Pinpoint the cell where the given text exists, returning its (x, y) midpoint coordinate. 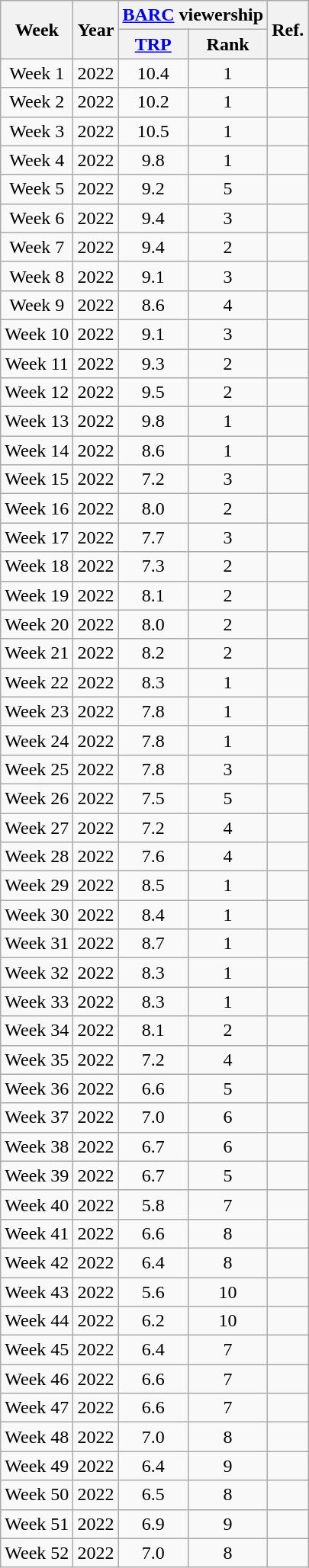
Week 20 (37, 624)
Week 46 (37, 1379)
8.4 (153, 915)
10.4 (153, 73)
Week 34 (37, 1031)
Week 30 (37, 915)
Week 37 (37, 1117)
Week 15 (37, 479)
Week 35 (37, 1060)
Week 8 (37, 276)
Week 10 (37, 334)
Week 16 (37, 508)
Week 45 (37, 1350)
7.6 (153, 857)
Week 22 (37, 682)
Ref. (288, 30)
Week 29 (37, 886)
7.5 (153, 798)
7.7 (153, 537)
Week 3 (37, 131)
Week 26 (37, 798)
Week 7 (37, 247)
Week 5 (37, 189)
Week 13 (37, 422)
Week 23 (37, 711)
Week 52 (37, 1553)
Week 1 (37, 73)
Week 9 (37, 305)
8.2 (153, 653)
Week 12 (37, 393)
9.5 (153, 393)
Week 38 (37, 1146)
Week 17 (37, 537)
Week 25 (37, 769)
5.6 (153, 1292)
Week 48 (37, 1437)
Week 43 (37, 1292)
Week 33 (37, 1002)
Week 4 (37, 160)
5.8 (153, 1204)
Week 28 (37, 857)
9.3 (153, 364)
Week 41 (37, 1233)
Week 31 (37, 944)
Week 32 (37, 973)
8.5 (153, 886)
Week 50 (37, 1495)
Week 2 (37, 102)
6.5 (153, 1495)
Week 11 (37, 364)
Week 27 (37, 827)
Week 47 (37, 1408)
TRP (153, 44)
Week 24 (37, 740)
6.2 (153, 1321)
Week 18 (37, 566)
Week 44 (37, 1321)
Year (96, 30)
Week 39 (37, 1175)
Week 14 (37, 451)
9.2 (153, 189)
Week 36 (37, 1089)
Week 21 (37, 653)
7.3 (153, 566)
Week (37, 30)
Week 42 (37, 1262)
Week 49 (37, 1466)
Rank (228, 44)
8.7 (153, 944)
Week 19 (37, 595)
6.9 (153, 1524)
BARC viewership (193, 15)
Week 51 (37, 1524)
10.5 (153, 131)
Week 6 (37, 218)
Week 40 (37, 1204)
10.2 (153, 102)
